Identify which cell holds the provided text, then report its (X, Y) central coordinate. 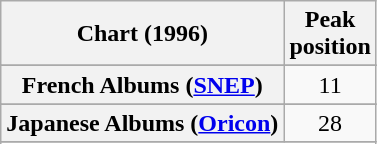
Peakposition (330, 34)
11 (330, 85)
French Albums (SNEP) (142, 85)
Chart (1996) (142, 34)
Japanese Albums (Oricon) (142, 123)
28 (330, 123)
